Determine the (x, y) coordinate at the center of the cell enclosing the given text.  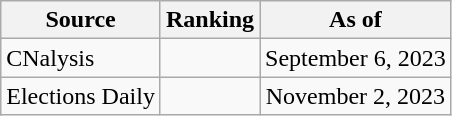
September 6, 2023 (356, 58)
November 2, 2023 (356, 96)
As of (356, 20)
Elections Daily (81, 96)
Ranking (210, 20)
Source (81, 20)
CNalysis (81, 58)
